Find where the given text appears and provide that cell's center as (X, Y) coordinate. 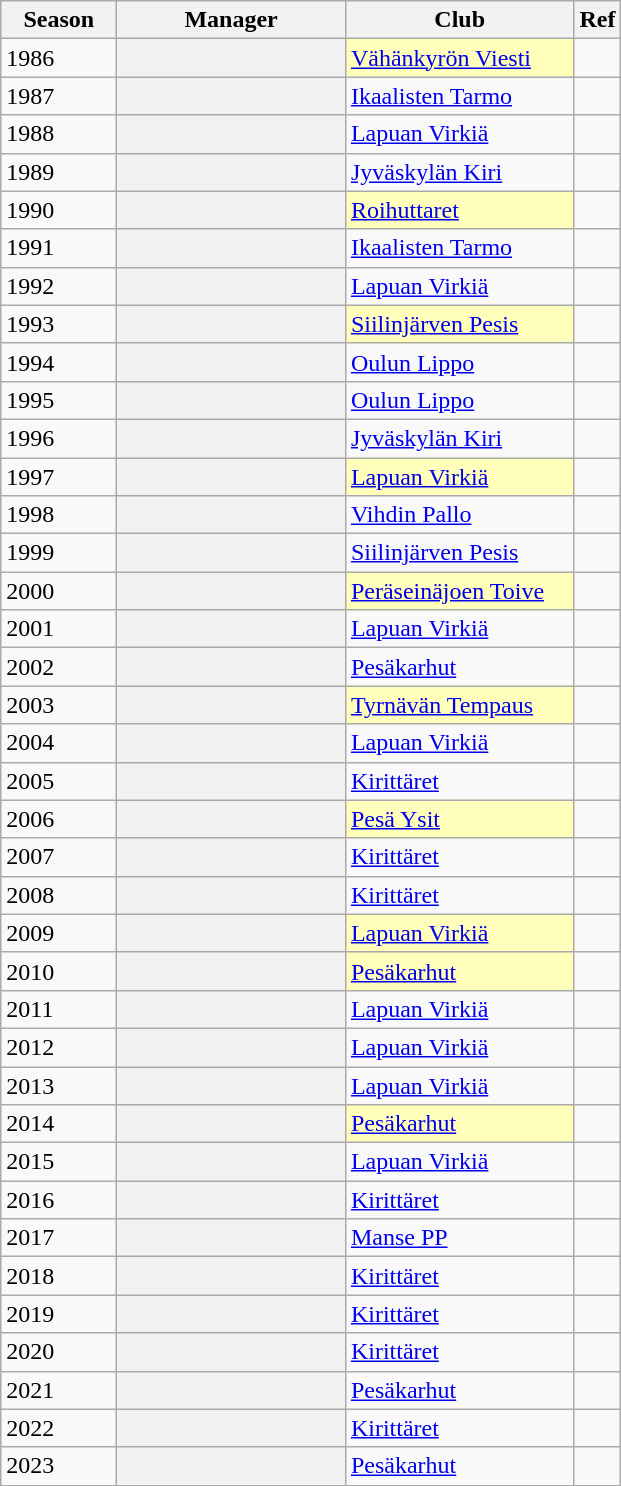
1998 (59, 515)
1990 (59, 210)
2022 (59, 1428)
Roihuttaret (460, 210)
2016 (59, 1200)
1997 (59, 477)
2010 (59, 971)
1995 (59, 400)
2000 (59, 591)
1989 (59, 172)
1991 (59, 248)
1996 (59, 438)
2015 (59, 1162)
Season (59, 20)
Ref (598, 20)
2008 (59, 895)
1986 (59, 58)
2011 (59, 1009)
1993 (59, 324)
Peräseinäjoen Toive (460, 591)
2004 (59, 743)
1999 (59, 553)
1988 (59, 134)
2020 (59, 1352)
Manager (232, 20)
2005 (59, 781)
2014 (59, 1124)
Vihdin Pallo (460, 515)
2017 (59, 1238)
2012 (59, 1047)
Pesä Ysit (460, 819)
Club (460, 20)
Vähänkyrön Viesti (460, 58)
1992 (59, 286)
2009 (59, 933)
2013 (59, 1085)
1987 (59, 96)
2002 (59, 667)
2007 (59, 857)
2018 (59, 1276)
2021 (59, 1390)
2019 (59, 1314)
2001 (59, 629)
2023 (59, 1466)
2003 (59, 705)
1994 (59, 362)
Manse PP (460, 1238)
2006 (59, 819)
Tyrnävän Tempaus (460, 705)
